Output the [X, Y] coordinate of the center of the cell containing the given text.  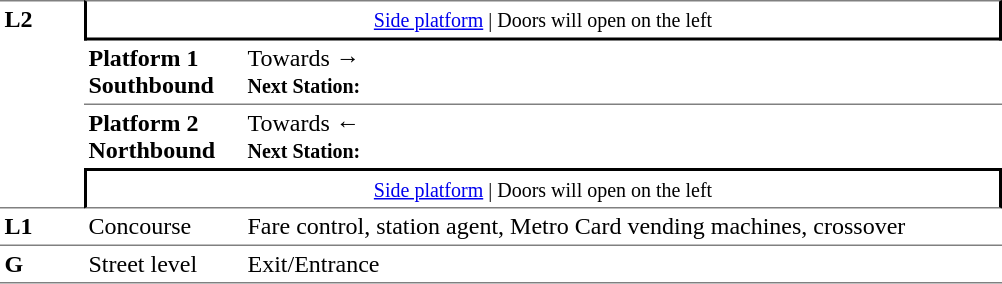
Towards → Next Station: [622, 72]
Street level [164, 264]
L1 [42, 226]
G [42, 264]
Towards ← Next Station: [622, 136]
Exit/Entrance [622, 264]
Concourse [164, 226]
Fare control, station agent, Metro Card vending machines, crossover [622, 226]
Platform 1Southbound [164, 72]
Platform 2Northbound [164, 136]
L2 [42, 104]
